Search for the cell housing the specified text and yield its (X, Y) center coordinate. 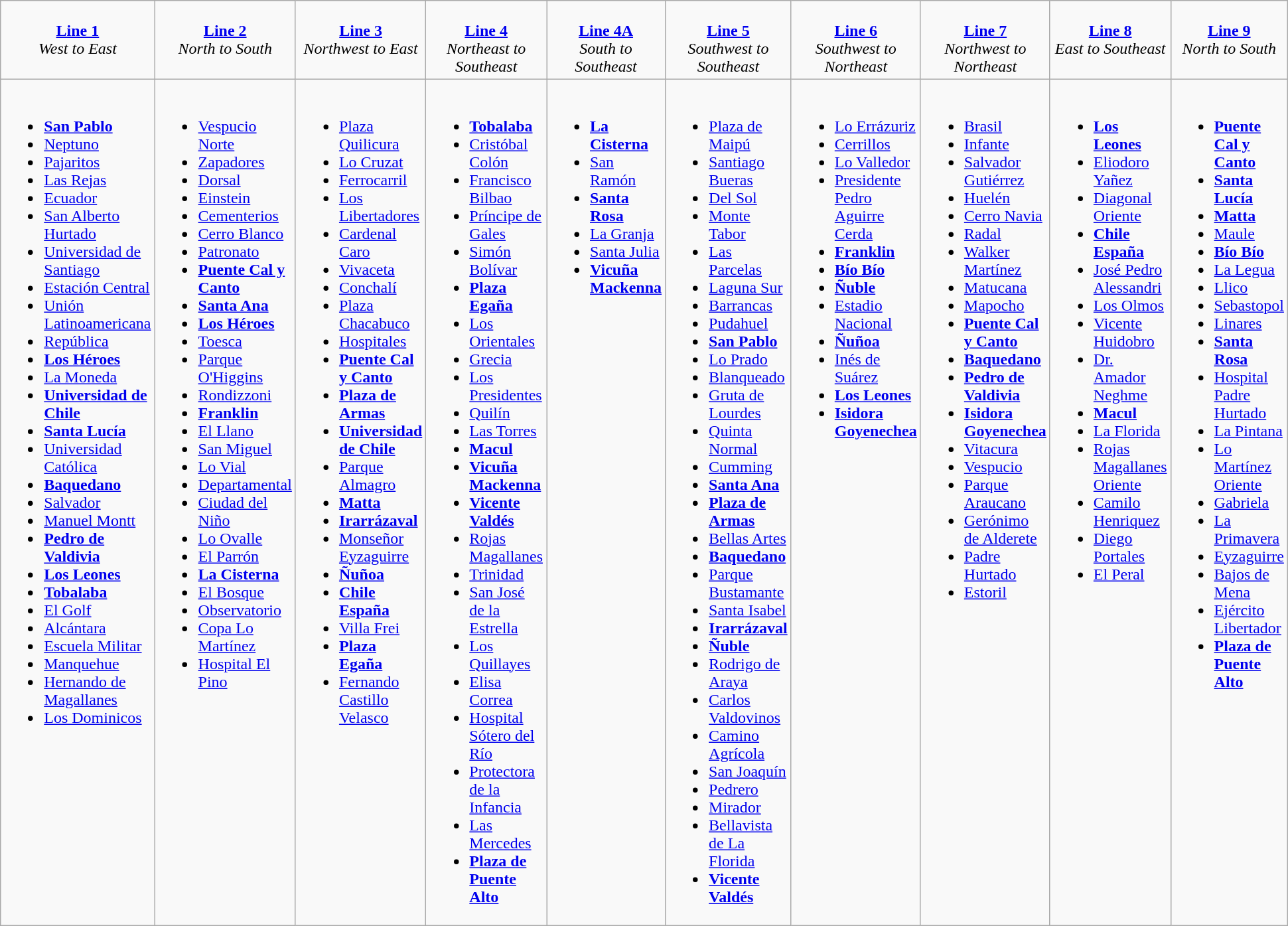
Line 4ASouth to Southeast (607, 40)
Line 7Northwest to Northeast (985, 40)
Line 8East to Southeast (1110, 40)
Line 2North to South (225, 40)
Line 9North to South (1229, 40)
La Cisterna San RamónSanta Rosa La GranjaSanta JuliaVicuña Mackenna (607, 502)
Line 5Southwest to Southeast (729, 40)
Line 1West to East (78, 40)
Line 6Southwest to Northeast (856, 40)
Line 3Northwest to East (360, 40)
Line 4Northeast to Southeast (486, 40)
